Capture the cell that displays the provided text and extract its [x, y] central coordinate. 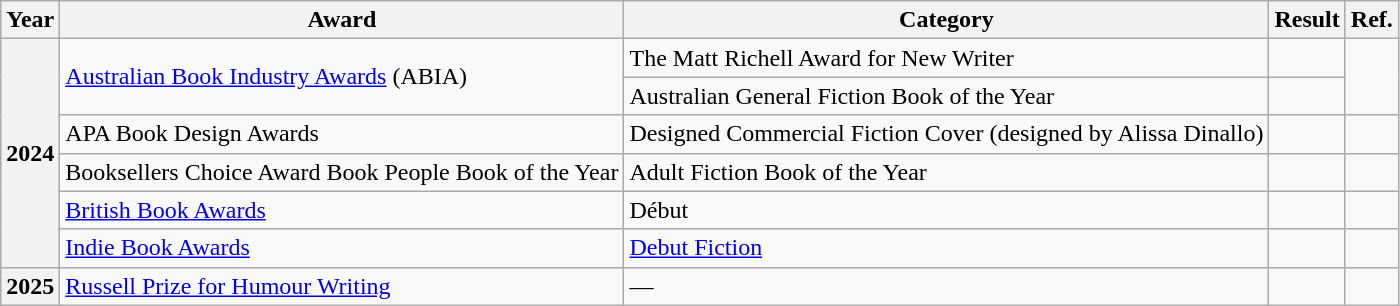
British Book Awards [342, 210]
Adult Fiction Book of the Year [946, 172]
Ref. [1372, 20]
Result [1307, 20]
Category [946, 20]
Indie Book Awards [342, 248]
Début [946, 210]
Award [342, 20]
Booksellers Choice Award Book People Book of the Year [342, 172]
Designed Commercial Fiction Cover (designed by Alissa Dinallo) [946, 134]
Debut Fiction [946, 248]
APA Book Design Awards [342, 134]
2024 [30, 153]
The Matt Richell Award for New Writer [946, 58]
2025 [30, 286]
Year [30, 20]
Russell Prize for Humour Writing [342, 286]
Australian General Fiction Book of the Year [946, 96]
Australian Book Industry Awards (ABIA) [342, 77]
— [946, 286]
